Find where the given text appears and provide that cell's center as (X, Y) coordinate. 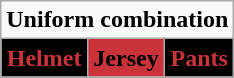
Jersey (126, 58)
Pants (200, 58)
Uniform combination (118, 20)
Helmet (44, 58)
